Scan for the cell matching the given text and deliver its [X, Y] coordinate at center. 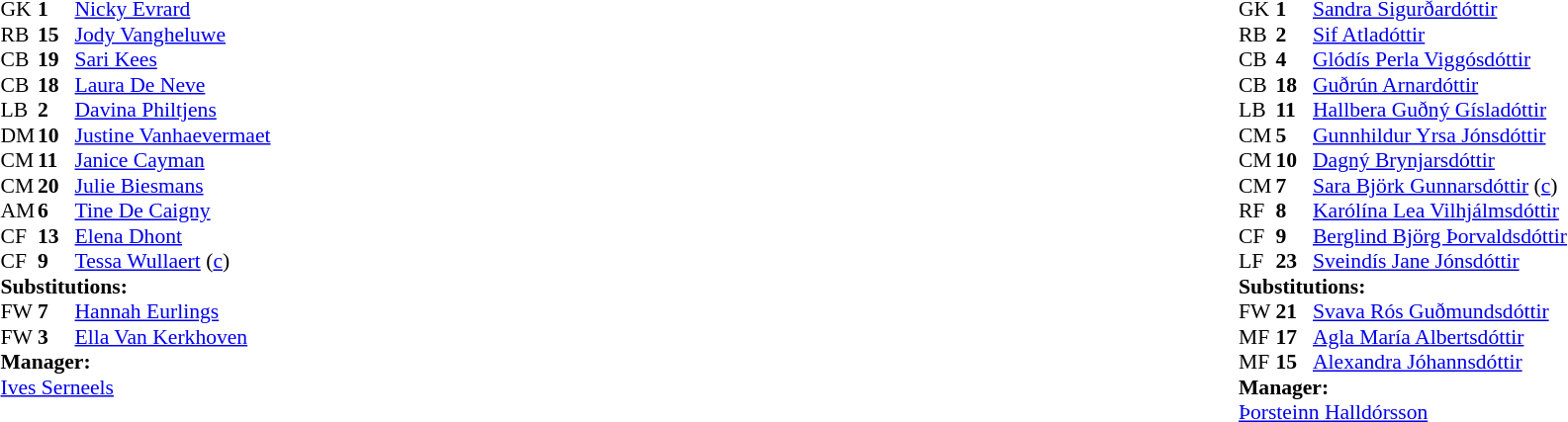
3 [56, 337]
Sveindís Jane Jónsdóttir [1440, 262]
Elena Dhont [173, 236]
Sari Kees [173, 60]
6 [56, 211]
Guðrún Arnardóttir [1440, 85]
Ella Van Kerkhoven [173, 337]
Sif Atladóttir [1440, 35]
4 [1294, 60]
Hallbera Guðný Gísladóttir [1440, 110]
Tessa Wullaert (c) [173, 262]
8 [1294, 211]
Julie Biesmans [173, 186]
Dagný Brynjarsdóttir [1440, 161]
AM [19, 211]
Agla María Albertsdóttir [1440, 337]
Gunnhildur Yrsa Jónsdóttir [1440, 135]
Laura De Neve [173, 85]
DM [19, 135]
Janice Cayman [173, 161]
Davina Philtjens [173, 110]
19 [56, 60]
Alexandra Jóhannsdóttir [1440, 363]
23 [1294, 262]
Hannah Eurlings [173, 311]
Tine De Caigny [173, 211]
20 [56, 186]
Svava Rós Guðmundsdóttir [1440, 311]
RF [1257, 211]
Justine Vanhaevermaet [173, 135]
Karólína Lea Vilhjálmsdóttir [1440, 211]
Ives Serneels [135, 387]
13 [56, 236]
Sara Björk Gunnarsdóttir (c) [1440, 186]
21 [1294, 311]
Glódís Perla Viggósdóttir [1440, 60]
5 [1294, 135]
17 [1294, 337]
Berglind Björg Þorvaldsdóttir [1440, 236]
LF [1257, 262]
Jody Vangheluwe [173, 35]
